Determine the (X, Y) coordinate at the center of the cell enclosing the given text.  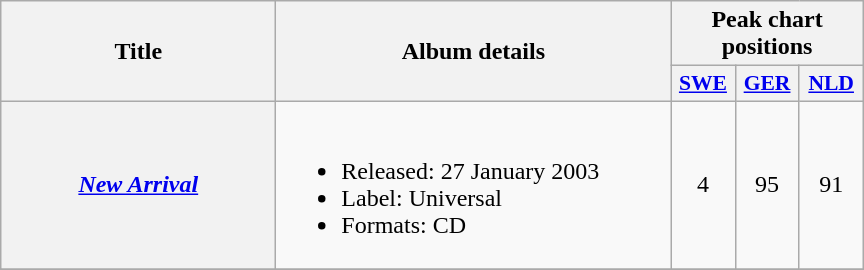
GER (767, 84)
NLD (831, 84)
Title (138, 52)
95 (767, 184)
Released: 27 January 2003Label: UniversalFormats: CD (474, 184)
New Arrival (138, 184)
4 (703, 184)
Album details (474, 52)
SWE (703, 84)
91 (831, 184)
Peak chart positions (767, 34)
